Return (X, Y) of the center of cell containing provided text 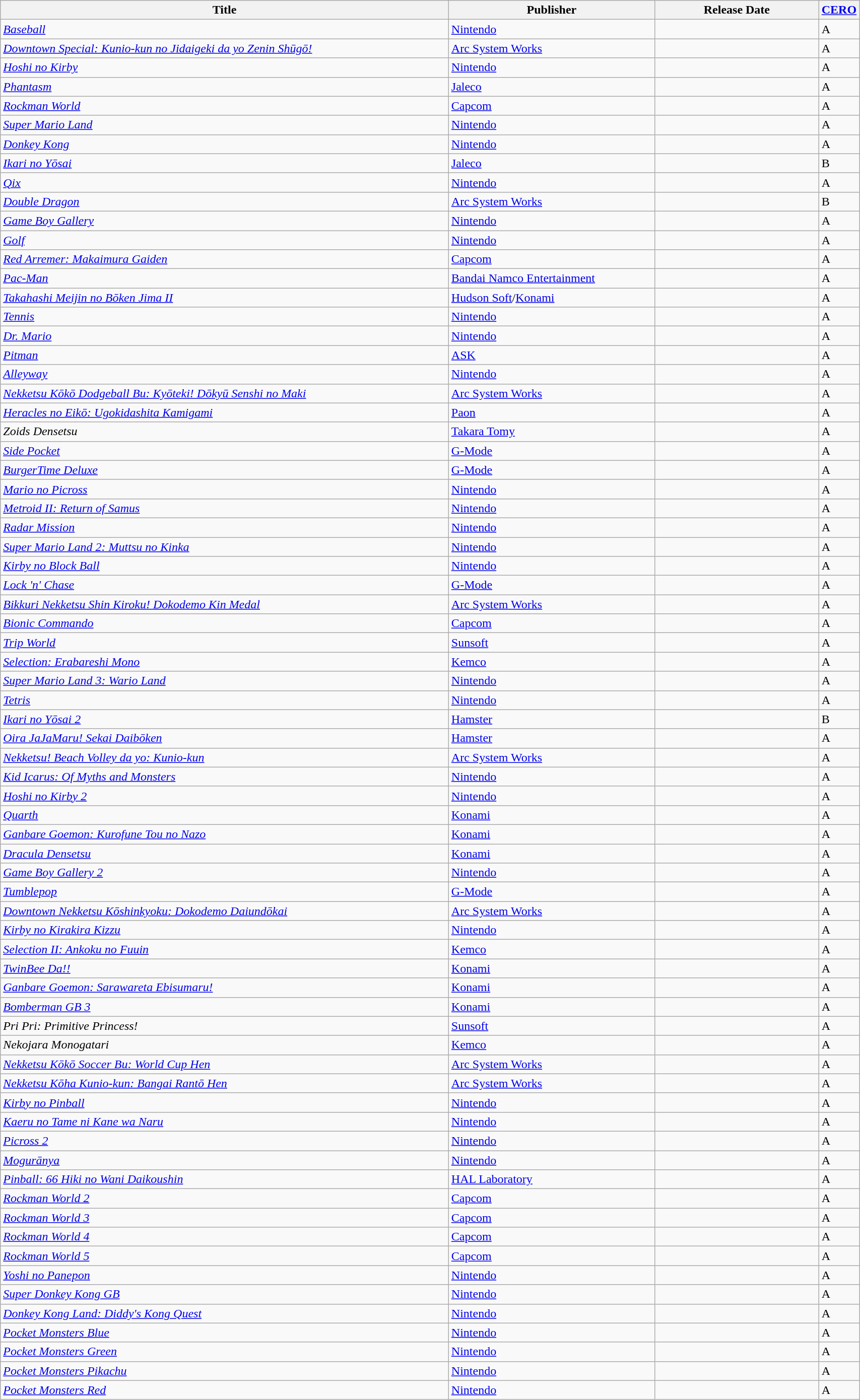
Dr. Mario (225, 336)
Nekketsu Kōkō Dodgeball Bu: Kyōteki! Dōkyū Senshi no Maki (225, 393)
Rockman World 3 (225, 1218)
Zoids Densetsu (225, 432)
Game Boy Gallery (225, 221)
Bandai Namco Entertainment (551, 278)
Kirby no Pinball (225, 1102)
Golf (225, 240)
Oira JaJaMaru! Sekai Daibōken (225, 738)
Pac-Man (225, 278)
Bomberman GB 3 (225, 1007)
Pitman (225, 355)
Mario no Picross (225, 489)
Takara Tomy (551, 432)
Quarth (225, 815)
ASK (551, 355)
Selection: Erabareshi Mono (225, 662)
Super Donkey Kong GB (225, 1294)
Super Mario Land 2: Muttsu no Kinka (225, 546)
Game Boy Gallery 2 (225, 873)
Downtown Special: Kunio-kun no Jidaigeki da yo Zenin Shūgō! (225, 48)
Picross 2 (225, 1141)
Paon (551, 412)
TwinBee Da!! (225, 968)
Kaeru no Tame ni Kane wa Naru (225, 1122)
Pocket Monsters Green (225, 1352)
Ikari no Yōsai 2 (225, 719)
HAL Laboratory (551, 1179)
Rockman World 5 (225, 1256)
Yoshi no Panepon (225, 1275)
Qix (225, 182)
Title (225, 10)
Super Mario Land 3: Wario Land (225, 681)
Release Date (737, 10)
Publisher (551, 10)
Pocket Monsters Red (225, 1390)
Heracles no Eikō: Ugokidashita Kamigami (225, 412)
Donkey Kong (225, 144)
Phantasm (225, 87)
Pocket Monsters Pikachu (225, 1371)
Rockman World 4 (225, 1237)
Pocket Monsters Blue (225, 1333)
Rockman World 2 (225, 1199)
Nekketsu Kōkō Soccer Bu: World Cup Hen (225, 1064)
Nekojara Monogatari (225, 1045)
Dracula Densetsu (225, 854)
Tennis (225, 317)
Red Arremer: Makaimura Gaiden (225, 259)
Rockman World (225, 106)
Double Dragon (225, 201)
Pri Pri: Primitive Princess! (225, 1026)
Kirby no Kirakira Kizzu (225, 930)
Kid Icarus: Of Myths and Monsters (225, 777)
Side Pocket (225, 451)
Ganbare Goemon: Kurofune Tou no Nazo (225, 834)
Tetris (225, 700)
Hudson Soft/Konami (551, 298)
Hoshi no Kirby (225, 67)
Alleyway (225, 374)
Nekketsu Kōha Kunio-kun: Bangai Rantō Hen (225, 1083)
Trip World (225, 643)
Downtown Nekketsu Kōshinkyoku: Dokodemo Daiundōkai (225, 911)
Takahashi Meijin no Bōken Jima II (225, 298)
Pinball: 66 Hiki no Wani Daikoushin (225, 1179)
Tumblepop (225, 892)
Super Mario Land (225, 125)
Ikari no Yōsai (225, 163)
Ganbare Goemon: Sarawareta Ebisumaru! (225, 988)
Bikkuri Nekketsu Shin Kiroku! Dokodemo Kin Medal (225, 604)
Kirby no Block Ball (225, 566)
Selection II: Ankoku no Fuuin (225, 949)
CERO (839, 10)
Lock 'n' Chase (225, 585)
Radar Mission (225, 527)
BurgerTime Deluxe (225, 470)
Donkey Kong Land: Diddy's Kong Quest (225, 1313)
Nekketsu! Beach Volley da yo: Kunio-kun (225, 757)
Mogurānya (225, 1160)
Bionic Commando (225, 623)
Metroid II: Return of Samus (225, 508)
Baseball (225, 29)
Hoshi no Kirby 2 (225, 796)
